Provide the [X, Y] coordinate of the cell's center where the given text is located.  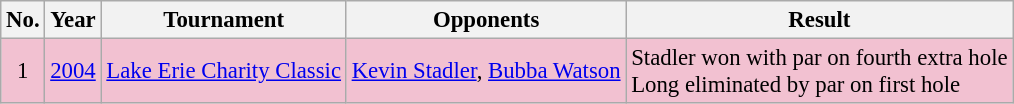
Year [73, 20]
Tournament [224, 20]
Lake Erie Charity Classic [224, 72]
Opponents [486, 20]
Result [820, 20]
1 [23, 72]
Stadler won with par on fourth extra holeLong eliminated by par on first hole [820, 72]
No. [23, 20]
2004 [73, 72]
Kevin Stadler, Bubba Watson [486, 72]
